Output the [x, y] coordinate of the center of the cell containing the given text.  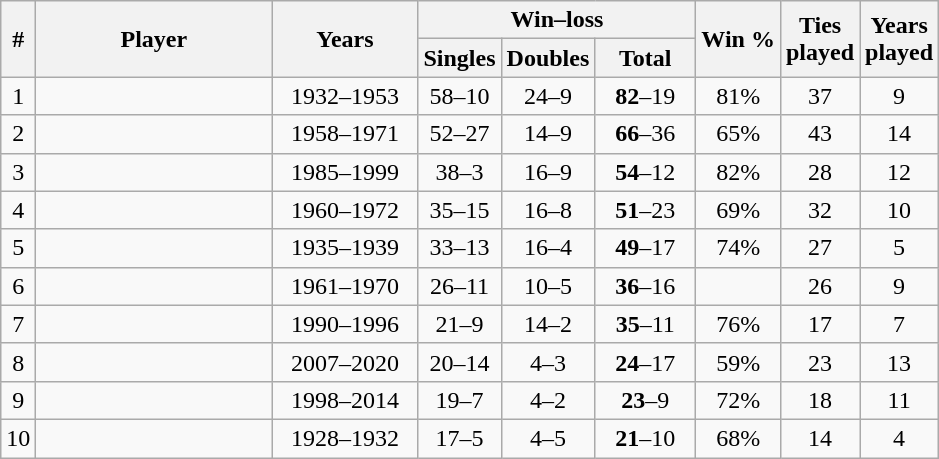
Win–loss [557, 20]
Years [345, 39]
51–23 [646, 210]
1958–1971 [345, 134]
Singles [460, 58]
26–11 [460, 286]
66–36 [646, 134]
1990–1996 [345, 324]
14–2 [548, 324]
59% [738, 362]
1960–1972 [345, 210]
16–4 [548, 248]
1985–1999 [345, 172]
6 [18, 286]
Player [154, 39]
Total [646, 58]
Doubles [548, 58]
1961–1970 [345, 286]
# [18, 39]
8 [18, 362]
12 [900, 172]
76% [738, 324]
14–9 [548, 134]
3 [18, 172]
35–15 [460, 210]
4–2 [548, 400]
16–8 [548, 210]
19–7 [460, 400]
32 [820, 210]
Tiesplayed [820, 39]
1 [18, 96]
58–10 [460, 96]
54–12 [646, 172]
11 [900, 400]
72% [738, 400]
18 [820, 400]
4–3 [548, 362]
17–5 [460, 438]
4–5 [548, 438]
49–17 [646, 248]
2007–2020 [345, 362]
27 [820, 248]
1935–1939 [345, 248]
23 [820, 362]
Yearsplayed [900, 39]
28 [820, 172]
82–19 [646, 96]
21–9 [460, 324]
35–11 [646, 324]
68% [738, 438]
43 [820, 134]
16–9 [548, 172]
20–14 [460, 362]
74% [738, 248]
24–17 [646, 362]
21–10 [646, 438]
69% [738, 210]
81% [738, 96]
24–9 [548, 96]
23–9 [646, 400]
33–13 [460, 248]
13 [900, 362]
Win % [738, 39]
38–3 [460, 172]
10–5 [548, 286]
1998–2014 [345, 400]
65% [738, 134]
17 [820, 324]
37 [820, 96]
1928–1932 [345, 438]
2 [18, 134]
1932–1953 [345, 96]
82% [738, 172]
52–27 [460, 134]
26 [820, 286]
36–16 [646, 286]
